Search for the cell housing the specified text and yield its [x, y] center coordinate. 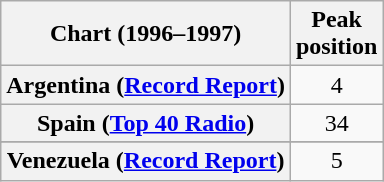
Spain (Top 40 Radio) [146, 123]
34 [336, 123]
Peakposition [336, 34]
Venezuela (Record Report) [146, 161]
5 [336, 161]
4 [336, 85]
Chart (1996–1997) [146, 34]
Argentina (Record Report) [146, 85]
